Capture the cell that displays the provided text and extract its (x, y) central coordinate. 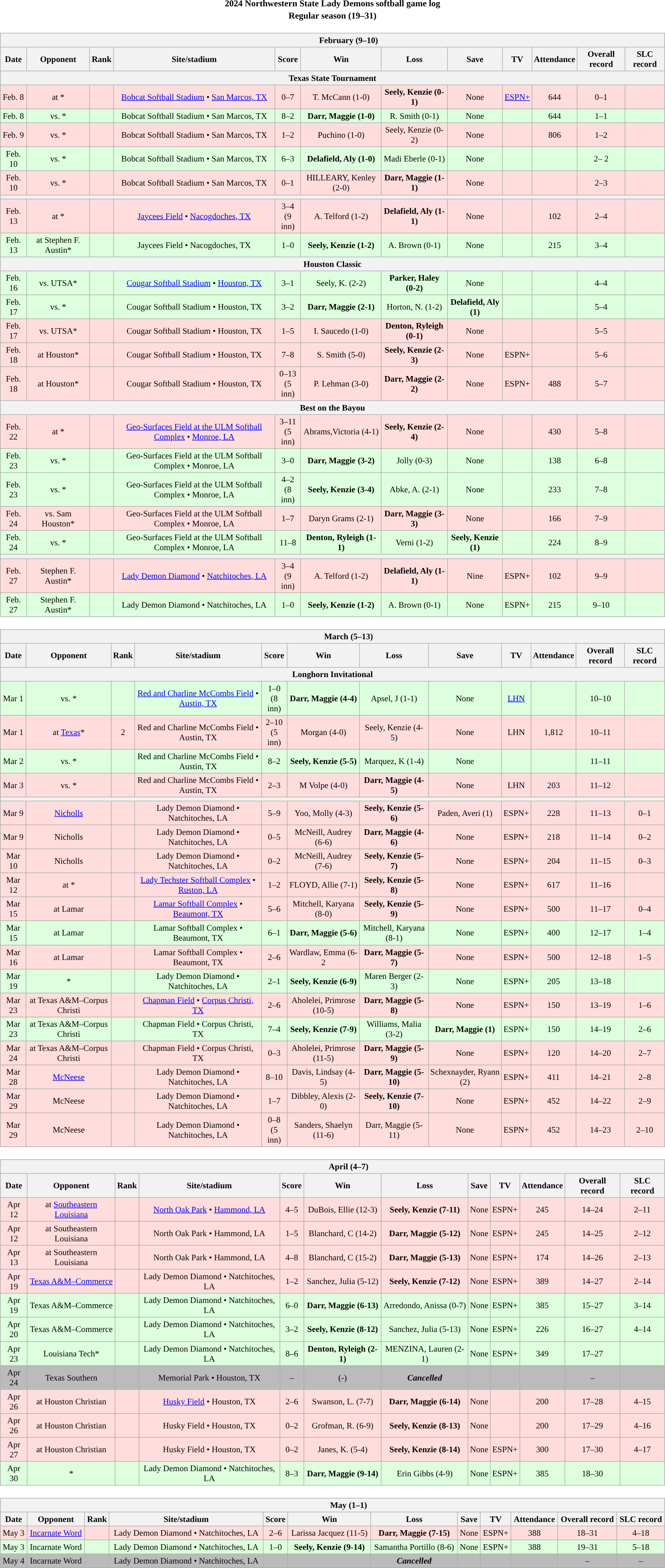
4–17 (643, 1449)
Arredondo, Anissa (0-7) (425, 1305)
8–10 (274, 1077)
8–6 (292, 1353)
17–29 (592, 1425)
7–4 (274, 1029)
Apr 23 (14, 1353)
Darr, Maggie (5-6) (324, 933)
Texas State Tournament (332, 78)
vs. Sam Houston* (58, 519)
8–9 (601, 543)
3–14 (643, 1305)
Seely, Kenzie (2-3) (414, 355)
Williams, Malia (3-2) (394, 1029)
Denton, Ryleigh (2-1) (343, 1353)
Abrams,Victoria (4-1) (341, 432)
174 (542, 1258)
Mar 16 (13, 957)
Mar 24 (13, 1053)
5–18 (641, 1547)
19–31 (587, 1547)
Darr, Maggie (5-10) (394, 1077)
11–8 (288, 543)
Darr, Maggie (5-11) (394, 1130)
Seely, Kenzie (5-6) (394, 813)
Darr, Maggie (4-4) (324, 698)
6–3 (288, 159)
11–12 (600, 785)
Darr, Maggie (5-7) (394, 957)
May (1–1) (332, 1505)
14–20 (600, 1053)
205 (554, 981)
8–3 (292, 1473)
Darr, Maggie (1-1) (414, 183)
120 (554, 1053)
Apr 27 (14, 1449)
Mar 2 (13, 761)
Swanson, L. (7-7) (343, 1402)
14–25 (592, 1234)
2–10 (645, 1130)
2–1 (274, 981)
S. Smith (5-0) (341, 355)
Darr, Maggie (5-8) (394, 1005)
at Stephen F. Austin* (58, 245)
Darr, Maggie (5-12) (425, 1234)
4–5 (292, 1209)
4–15 (643, 1402)
2–13 (643, 1258)
16–27 (592, 1330)
February (9–10) (332, 40)
0–5 (274, 837)
Seely, K. (2-2) (341, 283)
1–6 (645, 1005)
4–2(8 inn) (288, 490)
11–13 (600, 813)
4–4 (601, 283)
P. Lehman (3-0) (341, 384)
Mar 3 (13, 785)
Memorial Park • Houston, TX (209, 1377)
1–0(8 inn) (274, 698)
0–4 (645, 909)
5–8 (601, 432)
Seely, Kenzie (8-14) (425, 1449)
Blanchard, C (15-2) (343, 1258)
Wardlaw, Emma (6-2 (324, 957)
Seely, Kenzie (7-12) (425, 1281)
3–4 (601, 245)
Darr, Maggie (4-5) (394, 785)
14–22 (600, 1101)
400 (554, 933)
389 (542, 1281)
HILLEARY, Kenley (2-0) (341, 183)
0–8(5 inn) (274, 1130)
Feb. 22 (13, 432)
218 (554, 837)
4–18 (641, 1533)
May 4 (14, 1561)
Janes, K. (5-4) (343, 1449)
14–26 (592, 1258)
Mitchell, Karyana (8-0) (324, 909)
10–10 (600, 698)
9–9 (601, 575)
Darr, Maggie (2-1) (341, 307)
10–11 (600, 732)
11–17 (600, 909)
Darr, Maggie (6-13) (343, 1305)
13–18 (600, 981)
Feb. 9 (13, 135)
Seely, Kenzie (2-4) (414, 432)
Mar 10 (13, 861)
Seely, Kenzie (7-11) (425, 1209)
Darr, Maggie (1) (465, 1029)
McNeill, Audrey (7-6) (324, 861)
1–4 (645, 933)
138 (555, 461)
Seely, Kenzie (8-13) (425, 1425)
Seely, Kenzie (3-4) (341, 490)
Apr 20 (14, 1330)
Marquez, K (1-4) (394, 761)
Davis, Lindsay (4-5) (324, 1077)
430 (555, 432)
6–8 (601, 461)
Best on the Bayou (332, 408)
Aholelei, Primrose (10-5) (324, 1005)
Sanchez, Julia (5-12) (343, 1281)
Longhorn Invitational (332, 674)
2–4 (601, 216)
2–10(5 inn) (274, 732)
R. Smith (0-1) (414, 116)
2–14 (643, 1281)
233 (555, 490)
DuBois, Ellie (12-3) (343, 1209)
March (5–13) (332, 636)
Louisiana Tech* (71, 1353)
I. Saucedo (1-0) (341, 331)
12–17 (600, 933)
5–5 (601, 331)
Seely, Kenzie (0-1) (414, 97)
Delafield, Aly (1-0) (341, 159)
15–27 (592, 1305)
2–11 (643, 1209)
Seely, Kenzie (1) (475, 543)
228 (554, 813)
Paden, Averi (1) (465, 813)
Mar 19 (13, 981)
6–1 (274, 933)
Madi Eberle (0-1) (414, 159)
Seely, Kenzie (9-14) (330, 1547)
14–23 (600, 1130)
Apr 24 (14, 1377)
17–27 (592, 1353)
11–14 (600, 837)
Blanchard, C (14-2) (343, 1234)
203 (554, 785)
Samantha Portillo (8-6) (414, 1547)
Delafield, Aly (1) (475, 307)
Seely, Kenzie (4-5) (394, 732)
Sanders, Shaelyn (11-6) (324, 1130)
April (4–7) (332, 1167)
3–11(5 inn) (288, 432)
411 (554, 1077)
Schexnayder, Ryann (2) (465, 1077)
Seely, Kenzie (5-7) (394, 861)
Yoo, Molly (4-3) (324, 813)
Mitchell, Karyana (8-1) (394, 933)
Morgan (4-0) (324, 732)
Apsel, J (1-1) (394, 698)
Lady Techster Softball Complex • Ruston, LA (198, 885)
Seely, Kenzie (6-9) (324, 981)
300 (542, 1449)
9–10 (601, 604)
Darr, Maggie (9-14) (343, 1473)
T. McCann (1-0) (341, 97)
2–12 (643, 1234)
Horton, N. (1-2) (414, 307)
5–4 (601, 307)
Darr, Maggie (1-0) (341, 116)
Mar 28 (13, 1077)
2– 2 (601, 159)
Seely, Kenzie (0-2) (414, 135)
Nine (475, 575)
17–30 (592, 1449)
Darr, Maggie (3-2) (341, 461)
Feb. 16 (13, 283)
224 (555, 543)
Darr, Maggie (4-6) (394, 837)
FLOYD, Allie (7-1) (324, 885)
Grofman, R. (6-9) (343, 1425)
M Volpe (4-0) (324, 785)
0–7 (288, 97)
18–30 (592, 1473)
Parker, Haley (0-2) (414, 283)
Darr, Maggie (7-15) (414, 1533)
(-) (343, 1377)
11–16 (600, 885)
McNeill, Audrey (6-6) (324, 837)
Sanchez, Julia (5-13) (425, 1330)
MENZINA, Lauren (2-1) (425, 1353)
Daryn Grams (2-1) (341, 519)
5–9 (274, 813)
Darr, Maggie (5-9) (394, 1053)
1–1 (601, 116)
Larissa Jacquez (11-5) (330, 1533)
14–21 (600, 1077)
Seely, Kenzie (7-9) (324, 1029)
Darr, Maggie (6-14) (425, 1402)
Verni (1-2) (414, 543)
0–13(5 inn) (288, 384)
4–14 (643, 1330)
2–8 (645, 1077)
Houston Classic (332, 264)
Seely, Kenzie (7-10) (394, 1101)
Jolly (0-3) (414, 461)
617 (554, 885)
12–18 (600, 957)
11–11 (600, 761)
226 (542, 1330)
4–8 (292, 1258)
806 (555, 135)
Abke, A. (2-1) (414, 490)
Aholelei, Primrose (11-5) (324, 1053)
Texas Southern (71, 1377)
1,812 (554, 732)
Seely, Kenzie (5-9) (394, 909)
6–0 (292, 1305)
Apr 30 (14, 1473)
Dibbley, Alexis (2-0) (324, 1101)
Darr, Maggie (5-13) (425, 1258)
5–7 (601, 384)
14–19 (600, 1029)
Seely, Kenzie (5-8) (394, 885)
4–16 (643, 1425)
17–28 (592, 1402)
at Texas* (69, 732)
Denton, Ryleigh (0-1) (414, 331)
Darr, Maggie (2-2) (414, 384)
3–0 (288, 461)
7–9 (601, 519)
Erin Gibbs (4-9) (425, 1473)
Apr 13 (14, 1258)
13–19 (600, 1005)
2–7 (645, 1053)
2 (123, 732)
Puchino (1-0) (341, 135)
2–9 (645, 1101)
Mar 12 (13, 885)
349 (542, 1353)
166 (555, 519)
11–15 (600, 861)
14–27 (592, 1281)
14–24 (592, 1209)
Seely, Kenzie (8-12) (343, 1330)
488 (555, 384)
Seely, Kenzie (5-5) (324, 761)
3–1 (288, 283)
Maren Berger (2-3) (394, 981)
18–31 (587, 1533)
Darr, Maggie (3-3) (414, 519)
204 (554, 861)
Denton, Ryleigh (1-1) (341, 543)
